Extract the (X, Y) coordinate from the center of the cell holding the provided text.  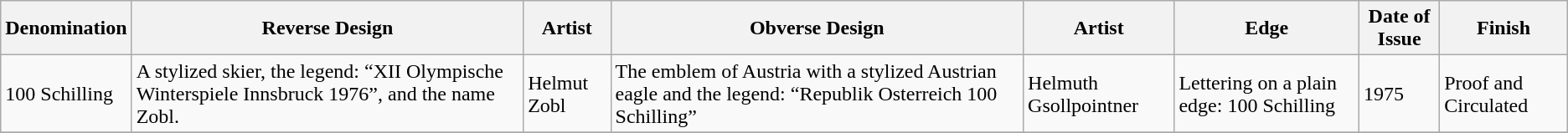
Helmuth Gsollpointner (1099, 94)
Denomination (66, 28)
Obverse Design (818, 28)
Edge (1266, 28)
Lettering on a plain edge: 100 Schilling (1266, 94)
A stylized skier, the legend: “XII Olympische Winterspiele Innsbruck 1976”, and the name Zobl. (328, 94)
100 Schilling (66, 94)
Finish (1504, 28)
The emblem of Austria with a stylized Austrian eagle and the legend: “Republik Osterreich 100 Schilling” (818, 94)
Proof and Circulated (1504, 94)
1975 (1399, 94)
Date of Issue (1399, 28)
Reverse Design (328, 28)
Helmut Zobl (567, 94)
